Pinpoint the cell where the given text exists, returning its [X, Y] midpoint coordinate. 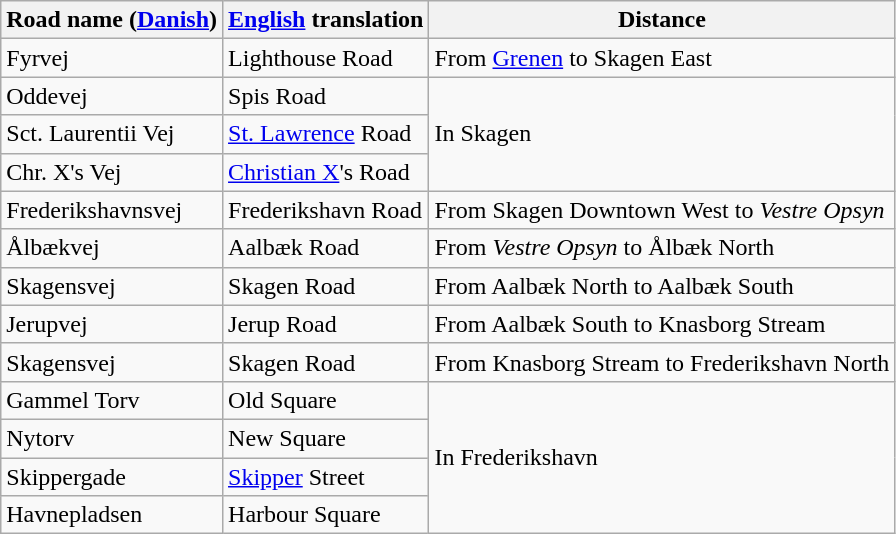
From Aalbæk South to Knasborg Stream [662, 324]
From Aalbæk North to Aalbæk South [662, 286]
Ålbækvej [112, 248]
Jerup Road [326, 324]
Spis Road [326, 96]
Nytorv [112, 438]
Road name (Danish) [112, 20]
In Frederikshavn [662, 457]
Christian X's Road [326, 172]
Skipper Street [326, 477]
Frederikshavnsvej [112, 210]
From Knasborg Stream to Frederikshavn North [662, 362]
Oddevej [112, 96]
Fyrvej [112, 58]
Old Square [326, 400]
St. Lawrence Road [326, 134]
From Vestre Opsyn to Ålbæk North [662, 248]
New Square [326, 438]
Lighthouse Road [326, 58]
English translation [326, 20]
Chr. X's Vej [112, 172]
From Skagen Downtown West to Vestre Opsyn [662, 210]
Gammel Torv [112, 400]
Distance [662, 20]
Havnepladsen [112, 515]
In Skagen [662, 134]
Sct. Laurentii Vej [112, 134]
Frederikshavn Road [326, 210]
Harbour Square [326, 515]
Skippergade [112, 477]
Aalbæk Road [326, 248]
From Grenen to Skagen East [662, 58]
Jerupvej [112, 324]
